Detect which cell encompasses the target text, then output its (x, y) center coordinate. 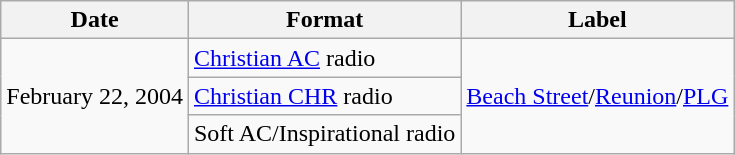
Format (324, 20)
Label (598, 20)
February 22, 2004 (95, 96)
Soft AC/Inspirational radio (324, 134)
Christian CHR radio (324, 96)
Beach Street/Reunion/PLG (598, 96)
Christian AC radio (324, 58)
Date (95, 20)
